Pinpoint the cell where the given text exists, returning its [x, y] midpoint coordinate. 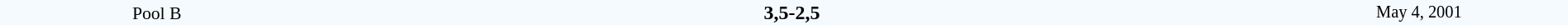
3,5-2,5 [791, 12]
Pool B [157, 12]
May 4, 2001 [1419, 12]
